Detect which cell encompasses the target text, then output its [x, y] center coordinate. 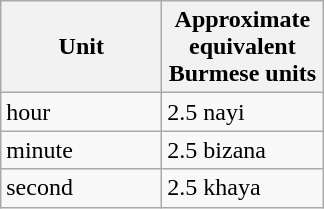
Unit [82, 47]
2.5 nayi [242, 112]
minute [82, 150]
second [82, 188]
2.5 khaya [242, 188]
Approximate equivalent Burmese units [242, 47]
hour [82, 112]
2.5 bizana [242, 150]
